Detect which cell encompasses the target text, then output its (x, y) center coordinate. 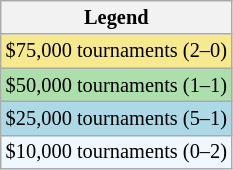
$25,000 tournaments (5–1) (116, 118)
$75,000 tournaments (2–0) (116, 51)
$10,000 tournaments (0–2) (116, 152)
Legend (116, 17)
$50,000 tournaments (1–1) (116, 85)
